Return the [x, y] coordinate for the center point of the cell that contains the specified text.  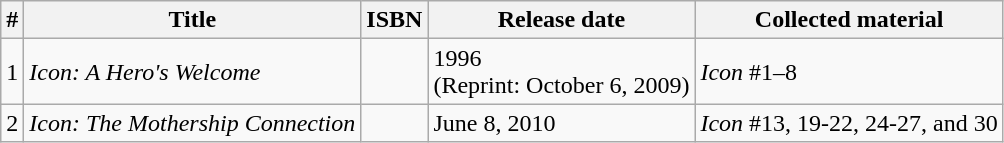
ISBN [394, 20]
Collected material [849, 20]
# [12, 20]
1 [12, 72]
June 8, 2010 [562, 123]
Title [192, 20]
Icon #1–8 [849, 72]
1996(Reprint: October 6, 2009) [562, 72]
Icon #13, 19-22, 24-27, and 30 [849, 123]
Icon: A Hero's Welcome [192, 72]
Icon: The Mothership Connection [192, 123]
2 [12, 123]
Release date [562, 20]
